Identify which cell holds the provided text, then report its [x, y] central coordinate. 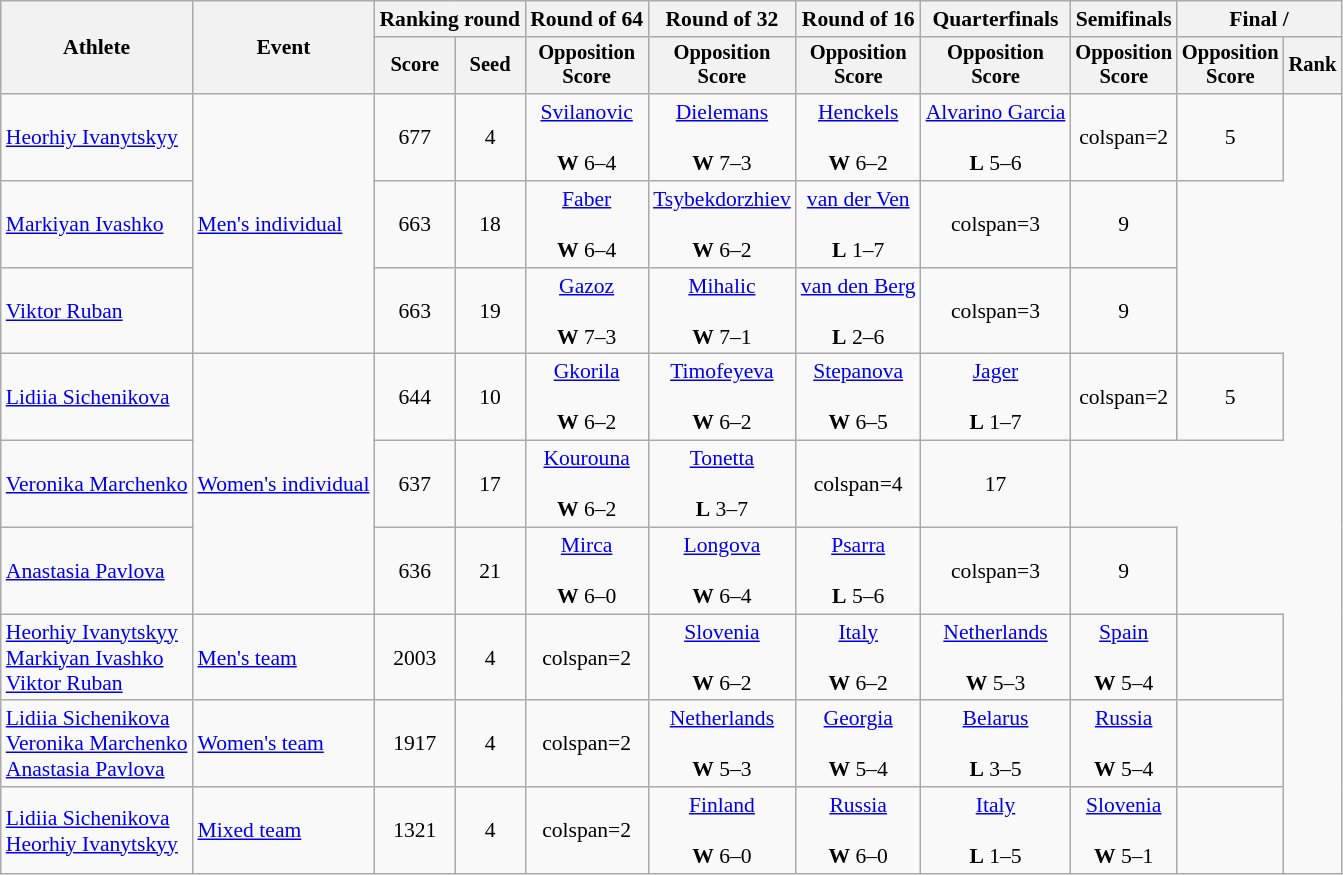
Jager L 1–7 [996, 398]
Men's individual [283, 224]
Alvarino GarciaL 5–6 [996, 138]
Seed [490, 66]
Tsybekdorzhiev W 6–2 [722, 224]
Gkorila W 6–2 [586, 398]
Slovenia W 6–2 [722, 658]
van der Ven L 1–7 [858, 224]
DielemansW 7–3 [722, 138]
Slovenia W 5–1 [1124, 830]
Mihalic W 7–1 [722, 312]
677 [414, 138]
19 [490, 312]
Score [414, 66]
Women's team [283, 744]
Georgia W 5–4 [858, 744]
Quarterfinals [996, 19]
Lidiia SichenikovaVeronika MarchenkoAnastasia Pavlova [97, 744]
Tonetta L 3–7 [722, 484]
Veronika Marchenko [97, 484]
Lidiia SichenikovaHeorhiy Ivanytskyy [97, 830]
Round of 64 [586, 19]
Heorhiy Ivanytskyy [97, 138]
Round of 16 [858, 19]
Heorhiy IvanytskyyMarkiyan IvashkoViktor Ruban [97, 658]
637 [414, 484]
Lidiia Sichenikova [97, 398]
Semifinals [1124, 19]
Men's team [283, 658]
Anastasia Pavlova [97, 572]
HenckelsW 6–2 [858, 138]
Belarus L 3–5 [996, 744]
Event [283, 48]
Athlete [97, 48]
1917 [414, 744]
636 [414, 572]
10 [490, 398]
Round of 32 [722, 19]
1321 [414, 830]
Rank [1313, 66]
Italy L 1–5 [996, 830]
Stepanova W 6–5 [858, 398]
Final / [1259, 19]
van den Berg L 2–6 [858, 312]
Psarra L 5–6 [858, 572]
2003 [414, 658]
Russia W 5–4 [1124, 744]
Markiyan Ivashko [97, 224]
Finland W 6–0 [722, 830]
MircaW 6–0 [586, 572]
Mixed team [283, 830]
Timofeyeva W 6–2 [722, 398]
Spain W 5–4 [1124, 658]
Kourouna W 6–2 [586, 484]
Gazoz W 7–3 [586, 312]
Longova W 6–4 [722, 572]
colspan=4 [858, 484]
Faber W 6–4 [586, 224]
Viktor Ruban [97, 312]
Russia W 6–0 [858, 830]
18 [490, 224]
Italy W 6–2 [858, 658]
Ranking round [450, 19]
SvilanovicW 6–4 [586, 138]
21 [490, 572]
644 [414, 398]
Women's individual [283, 484]
